Pinpoint the cell where the given text exists, returning its (x, y) midpoint coordinate. 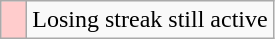
Losing streak still active (150, 20)
